Return [x, y] of the center of cell containing provided text 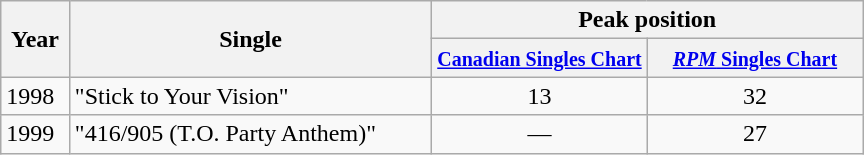
— [540, 134]
32 [754, 96]
Year [36, 39]
27 [754, 134]
Canadian Singles Chart [540, 58]
13 [540, 96]
Single [250, 39]
1998 [36, 96]
RPM Singles Chart [754, 58]
Peak position [648, 20]
1999 [36, 134]
"Stick to Your Vision" [250, 96]
"416/905 (T.O. Party Anthem)" [250, 134]
